For the text-containing cell, return its midpoint in (x, y) coordinate format. 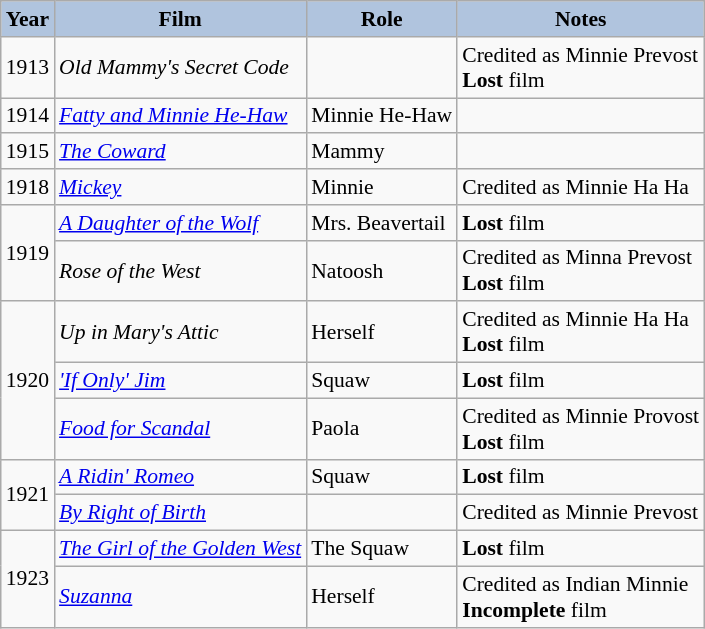
Natoosh (382, 270)
Up in Mary's Attic (180, 332)
1923 (28, 580)
Mickey (180, 187)
Credited as Minnie Ha Ha Lost film (580, 332)
Paola (382, 428)
Old Mammy's Secret Code (180, 68)
Credited as Indian Minnie Incomplete film (580, 596)
The Coward (180, 152)
1920 (28, 381)
1918 (28, 187)
Film (180, 19)
The Girl of the Golden West (180, 549)
1921 (28, 494)
Suzanna (180, 596)
1919 (28, 254)
Credited as Minna Prevost Lost film (580, 270)
Credited as Minnie Ha Ha (580, 187)
Credited as Minnie Prevost Lost film (580, 68)
Food for Scandal (180, 428)
A Ridin' Romeo (180, 477)
Mrs. Beavertail (382, 223)
1915 (28, 152)
Minnie He-Haw (382, 116)
Rose of the West (180, 270)
Notes (580, 19)
Credited as Minnie Prevost (580, 513)
The Squaw (382, 549)
Role (382, 19)
By Right of Birth (180, 513)
Credited as Minnie Provost Lost film (580, 428)
Mammy (382, 152)
Minnie (382, 187)
1913 (28, 68)
Fatty and Minnie He-Haw (180, 116)
'If Only' Jim (180, 381)
Year (28, 19)
A Daughter of the Wolf (180, 223)
1914 (28, 116)
